Identify which cell holds the provided text, then report its [x, y] central coordinate. 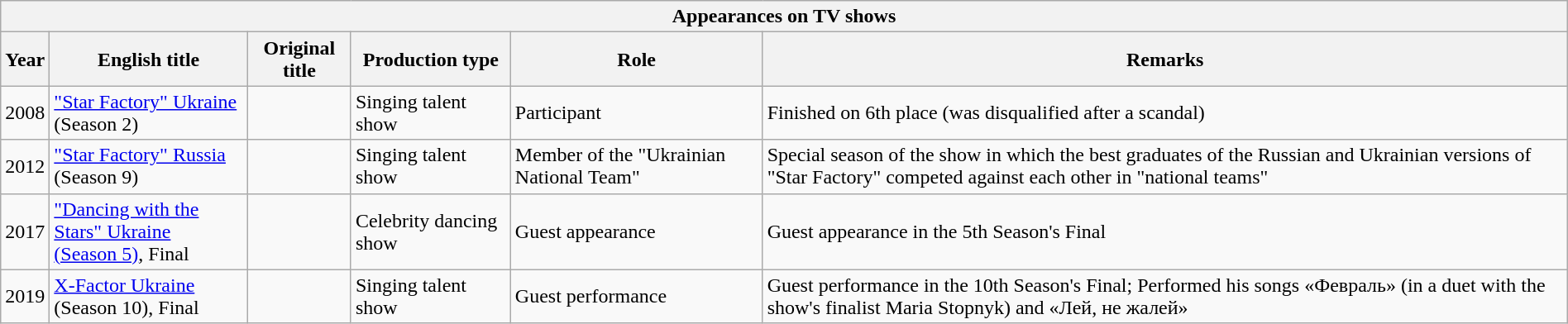
2017 [25, 231]
Appearances on TV shows [784, 17]
Guest performance in the 10th Season's Final; Performed his songs «Февраль» (in a duet with the show's finalist Maria Stopnyk) and «Лей, не жалей» [1164, 296]
Member of the "Ukrainian National Team" [637, 167]
English title [149, 60]
"Star Factory" Russia(Season 9) [149, 167]
Guest appearance in the 5th Season's Final [1164, 231]
Guest appearance [637, 231]
X-Factor Ukraine(Season 10), Final [149, 296]
"Star Factory" Ukraine(Season 2) [149, 112]
Year [25, 60]
Remarks [1164, 60]
Finished on 6th place (was disqualified after a scandal) [1164, 112]
"Dancing with the Stars" Ukraine(Season 5), Final [149, 231]
2019 [25, 296]
Production type [430, 60]
Original title [299, 60]
Role [637, 60]
2008 [25, 112]
2012 [25, 167]
Guest performance [637, 296]
Celebrity dancing show [430, 231]
Participant [637, 112]
